Extract the [X, Y] coordinate from the center of the cell holding the provided text.  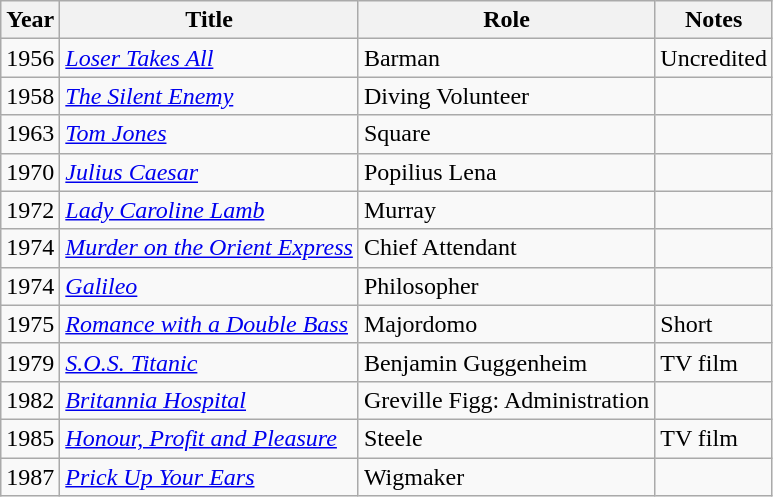
Diving Volunteer [506, 96]
Prick Up Your Ears [210, 477]
Galileo [210, 286]
1970 [30, 172]
The Silent Enemy [210, 96]
Barman [506, 58]
Murder on the Orient Express [210, 248]
Chief Attendant [506, 248]
Uncredited [714, 58]
Greville Figg: Administration [506, 400]
Majordomo [506, 324]
Title [210, 20]
1975 [30, 324]
Role [506, 20]
Notes [714, 20]
Loser Takes All [210, 58]
1985 [30, 438]
Year [30, 20]
1987 [30, 477]
1963 [30, 134]
S.O.S. Titanic [210, 362]
1958 [30, 96]
Popilius Lena [506, 172]
1982 [30, 400]
1956 [30, 58]
Britannia Hospital [210, 400]
1972 [30, 210]
Romance with a Double Bass [210, 324]
Murray [506, 210]
Julius Caesar [210, 172]
Honour, Profit and Pleasure [210, 438]
Steele [506, 438]
Short [714, 324]
Benjamin Guggenheim [506, 362]
Tom Jones [210, 134]
Lady Caroline Lamb [210, 210]
1979 [30, 362]
Wigmaker [506, 477]
Philosopher [506, 286]
Square [506, 134]
